Return [x, y] of the center of cell containing provided text 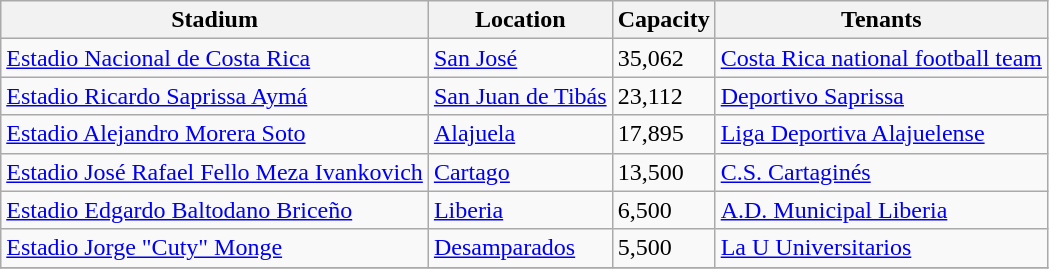
Capacity [664, 20]
Estadio Alejandro Morera Soto [215, 134]
35,062 [664, 58]
Estadio Ricardo Saprissa Aymá [215, 96]
San Juan de Tibás [520, 96]
23,112 [664, 96]
Estadio Nacional de Costa Rica [215, 58]
Costa Rica national football team [881, 58]
Stadium [215, 20]
Location [520, 20]
5,500 [664, 248]
Estadio Jorge "Cuty" Monge [215, 248]
Tenants [881, 20]
La U Universitarios [881, 248]
C.S. Cartaginés [881, 172]
A.D. Municipal Liberia [881, 210]
Alajuela [520, 134]
Deportivo Saprissa [881, 96]
Liga Deportiva Alajuelense [881, 134]
Liberia [520, 210]
6,500 [664, 210]
Estadio José Rafael Fello Meza Ivankovich [215, 172]
17,895 [664, 134]
Estadio Edgardo Baltodano Briceño [215, 210]
Cartago [520, 172]
San José [520, 58]
Desamparados [520, 248]
13,500 [664, 172]
